From the cell containing the given text, extract its center point as [x, y] coordinate. 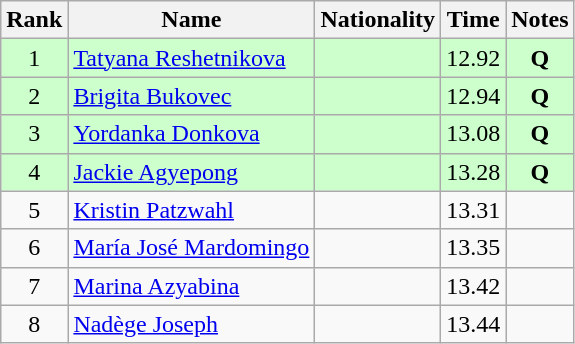
13.31 [474, 210]
Kristin Patzwahl [192, 210]
3 [34, 134]
5 [34, 210]
2 [34, 96]
Name [192, 20]
12.94 [474, 96]
7 [34, 286]
Rank [34, 20]
13.28 [474, 172]
Nationality [378, 20]
Nadège Joseph [192, 324]
Time [474, 20]
8 [34, 324]
Jackie Agyepong [192, 172]
Marina Azyabina [192, 286]
Notes [540, 20]
13.35 [474, 248]
13.08 [474, 134]
6 [34, 248]
1 [34, 58]
12.92 [474, 58]
13.44 [474, 324]
María José Mardomingo [192, 248]
4 [34, 172]
13.42 [474, 286]
Brigita Bukovec [192, 96]
Tatyana Reshetnikova [192, 58]
Yordanka Donkova [192, 134]
